Locate the cell with the specified text and output its (X, Y) center coordinate. 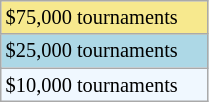
$10,000 tournaments (104, 85)
$25,000 tournaments (104, 51)
$75,000 tournaments (104, 17)
